Return the [X, Y] coordinate for the center point of the cell that contains the specified text.  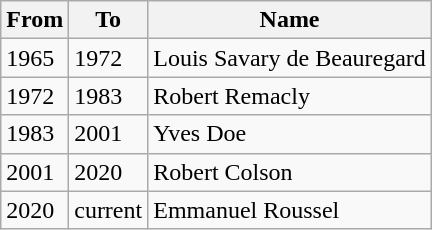
Name [290, 20]
To [108, 20]
Emmanuel Roussel [290, 210]
1965 [35, 58]
Yves Doe [290, 134]
current [108, 210]
Louis Savary de Beauregard [290, 58]
Robert Colson [290, 172]
From [35, 20]
Robert Remacly [290, 96]
